Pinpoint the cell where the given text exists, returning its (X, Y) midpoint coordinate. 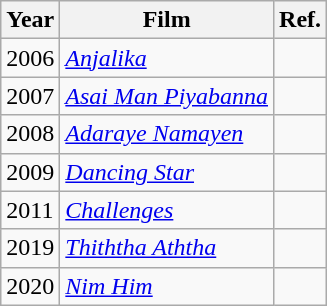
Year (30, 20)
2007 (30, 96)
Challenges (167, 210)
2006 (30, 58)
2011 (30, 210)
Asai Man Piyabanna (167, 96)
Dancing Star (167, 172)
2020 (30, 286)
Thiththa Aththa (167, 248)
Anjalika (167, 58)
Ref. (300, 20)
Nim Him (167, 286)
2009 (30, 172)
Adaraye Namayen (167, 134)
2008 (30, 134)
2019 (30, 248)
Film (167, 20)
